Determine the (x, y) coordinate at the center of the cell enclosing the given text.  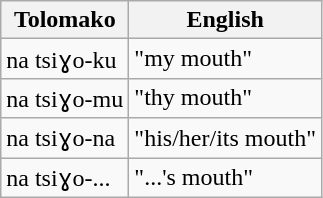
na tsiɣo-ku (65, 59)
"his/her/its mouth" (226, 138)
English (226, 20)
Tolomako (65, 20)
"...'s mouth" (226, 178)
na tsiɣo-mu (65, 98)
na tsiɣo-... (65, 178)
na tsiɣo-na (65, 138)
"thy mouth" (226, 98)
"my mouth" (226, 59)
